Detect which cell encompasses the target text, then output its [X, Y] center coordinate. 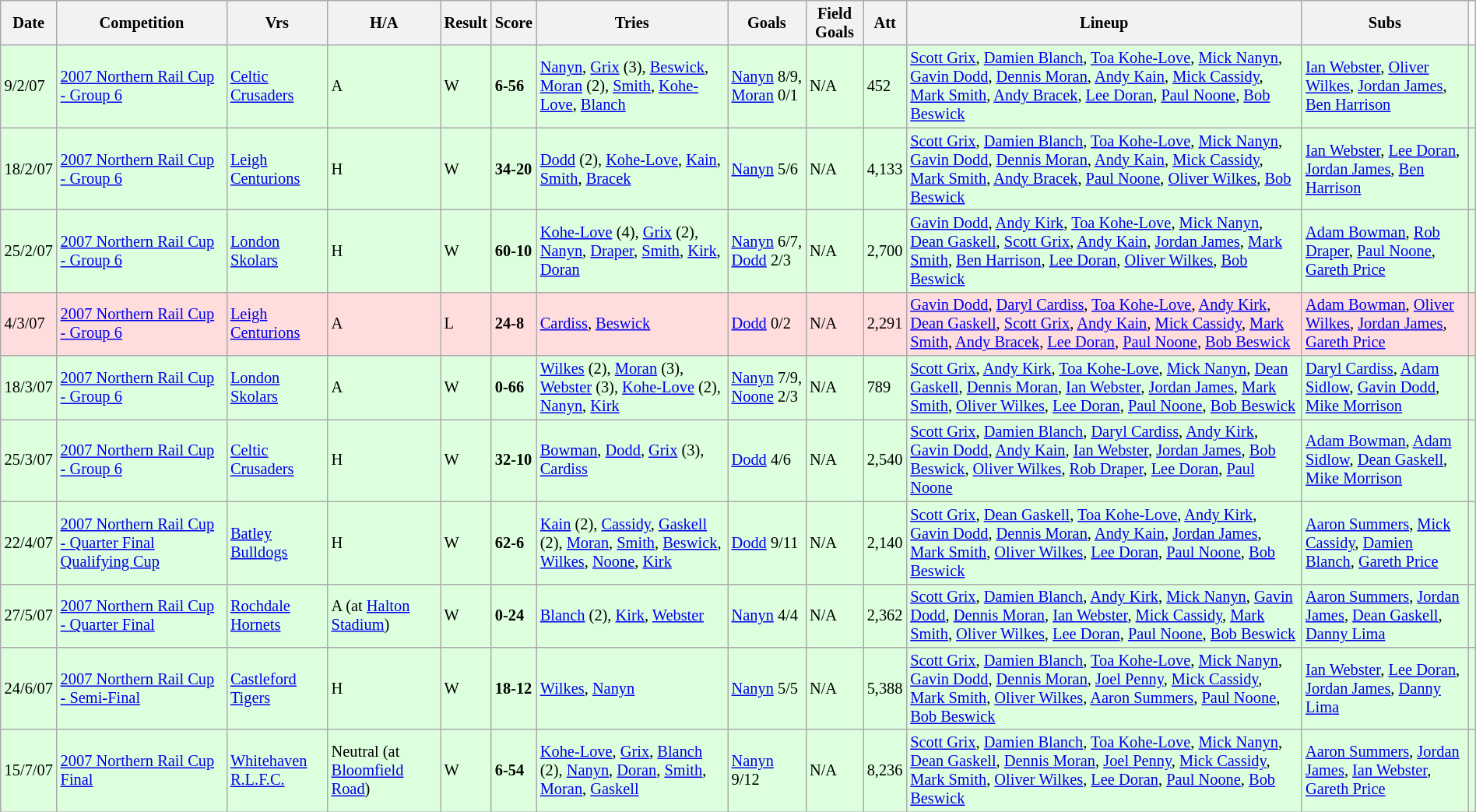
9/2/07 [29, 86]
34-20 [514, 169]
Batley Bulldogs [277, 543]
Nanyn 5/5 [767, 688]
24/6/07 [29, 688]
Wilkes (2), Moran (3), Webster (3), Kohe-Love (2), Nanyn, Kirk [632, 388]
Nanyn 7/9, Noone 2/3 [767, 388]
Kain (2), Cassidy, Gaskell (2), Moran, Smith, Beswick, Wilkes, Noone, Kirk [632, 543]
Nanyn 8/9, Moran 0/1 [767, 86]
Date [29, 23]
Tries [632, 23]
Daryl Cardiss, Adam Sidlow, Gavin Dodd, Mike Morrison [1384, 388]
25/3/07 [29, 460]
2,291 [885, 324]
Cardiss, Beswick [632, 324]
22/4/07 [29, 543]
2,700 [885, 251]
Rochdale Hornets [277, 616]
Att [885, 23]
Nanyn 9/12 [767, 771]
Subs [1384, 23]
2,362 [885, 616]
Result [466, 23]
2,540 [885, 460]
A (at Halton Stadium) [385, 616]
27/5/07 [29, 616]
Whitehaven R.L.F.C. [277, 771]
Nanyn 5/6 [767, 169]
5,388 [885, 688]
Adam Bowman, Adam Sidlow, Dean Gaskell, Mike Morrison [1384, 460]
4,133 [885, 169]
Competition [142, 23]
Vrs [277, 23]
18/3/07 [29, 388]
Nanyn, Grix (3), Beswick, Moran (2), Smith, Kohe-Love, Blanch [632, 86]
Castleford Tigers [277, 688]
Kohe-Love, Grix, Blanch (2), Nanyn, Doran, Smith, Moran, Gaskell [632, 771]
4/3/07 [29, 324]
25/2/07 [29, 251]
0-24 [514, 616]
Aaron Summers, Jordan James, Dean Gaskell, Danny Lima [1384, 616]
62-6 [514, 543]
2007 Northern Rail Cup - Quarter Final Qualifying Cup [142, 543]
2,140 [885, 543]
L [466, 324]
Goals [767, 23]
Bowman, Dodd, Grix (3), Cardiss [632, 460]
24-8 [514, 324]
15/7/07 [29, 771]
Ian Webster, Lee Doran, Jordan James, Ben Harrison [1384, 169]
Lineup [1104, 23]
Adam Bowman, Rob Draper, Paul Noone, Gareth Price [1384, 251]
2007 Northern Rail Cup Final [142, 771]
Nanyn 6/7, Dodd 2/3 [767, 251]
Score [514, 23]
Nanyn 4/4 [767, 616]
Dodd 9/11 [767, 543]
Ian Webster, Oliver Wilkes, Jordan James, Ben Harrison [1384, 86]
Aaron Summers, Jordan James, Ian Webster, Gareth Price [1384, 771]
Field Goals [835, 23]
Dodd 4/6 [767, 460]
18/2/07 [29, 169]
8,236 [885, 771]
Kohe-Love (4), Grix (2), Nanyn, Draper, Smith, Kirk, Doran [632, 251]
60-10 [514, 251]
Neutral (at Bloomfield Road) [385, 771]
Dodd (2), Kohe-Love, Kain, Smith, Bracek [632, 169]
0-66 [514, 388]
Adam Bowman, Oliver Wilkes, Jordan James, Gareth Price [1384, 324]
32-10 [514, 460]
6-56 [514, 86]
2007 Northern Rail Cup - Quarter Final [142, 616]
Wilkes, Nanyn [632, 688]
789 [885, 388]
Ian Webster, Lee Doran, Jordan James, Danny Lima [1384, 688]
6-54 [514, 771]
452 [885, 86]
Aaron Summers, Mick Cassidy, Damien Blanch, Gareth Price [1384, 543]
H/A [385, 23]
2007 Northern Rail Cup - Semi-Final [142, 688]
18-12 [514, 688]
Dodd 0/2 [767, 324]
Blanch (2), Kirk, Webster [632, 616]
